Locate the cell with the specified text and output its (X, Y) center coordinate. 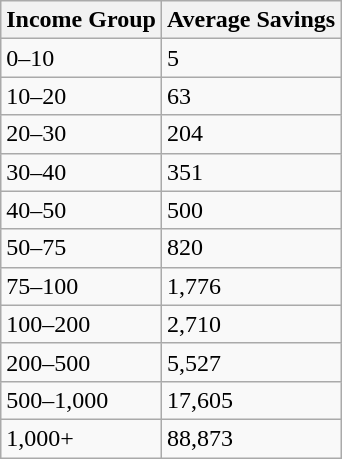
75–100 (82, 286)
40–50 (82, 210)
500 (250, 210)
100–200 (82, 324)
5 (250, 58)
50–75 (82, 248)
Income Group (82, 20)
63 (250, 96)
204 (250, 134)
351 (250, 172)
17,605 (250, 400)
1,000+ (82, 438)
20–30 (82, 134)
200–500 (82, 362)
0–10 (82, 58)
30–40 (82, 172)
Average Savings (250, 20)
1,776 (250, 286)
500–1,000 (82, 400)
10–20 (82, 96)
820 (250, 248)
2,710 (250, 324)
5,527 (250, 362)
88,873 (250, 438)
